Determine the [x, y] coordinate at the center of the cell enclosing the given text.  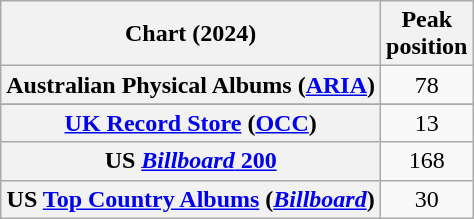
US Top Country Albums (Billboard) [191, 199]
Australian Physical Albums (ARIA) [191, 85]
US Billboard 200 [191, 161]
78 [427, 85]
Peakposition [427, 34]
UK Record Store (OCC) [191, 123]
13 [427, 123]
168 [427, 161]
30 [427, 199]
Chart (2024) [191, 34]
